Identify which cell holds the provided text, then report its (X, Y) central coordinate. 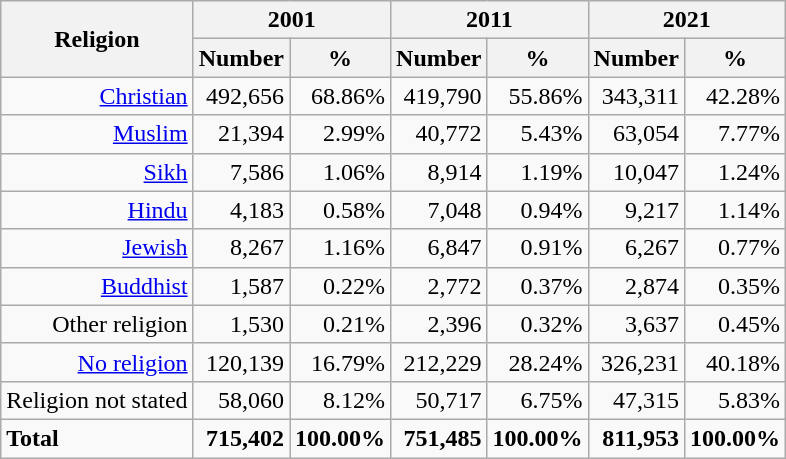
7,048 (439, 210)
42.28% (734, 96)
40.18% (734, 362)
492,656 (241, 96)
Total (97, 438)
8,914 (439, 172)
Muslim (97, 134)
21,394 (241, 134)
0.37% (538, 286)
5.43% (538, 134)
0.32% (538, 324)
811,953 (636, 438)
Christian (97, 96)
0.45% (734, 324)
4,183 (241, 210)
Sikh (97, 172)
1.16% (340, 248)
Other religion (97, 324)
751,485 (439, 438)
6,847 (439, 248)
715,402 (241, 438)
1.14% (734, 210)
2,772 (439, 286)
1,530 (241, 324)
326,231 (636, 362)
Hindu (97, 210)
Religion not stated (97, 400)
No religion (97, 362)
1.19% (538, 172)
1.24% (734, 172)
0.35% (734, 286)
7,586 (241, 172)
55.86% (538, 96)
0.21% (340, 324)
419,790 (439, 96)
Jewish (97, 248)
2021 (686, 20)
2,396 (439, 324)
63,054 (636, 134)
9,217 (636, 210)
0.22% (340, 286)
58,060 (241, 400)
6,267 (636, 248)
8.12% (340, 400)
5.83% (734, 400)
3,637 (636, 324)
40,772 (439, 134)
0.94% (538, 210)
1.06% (340, 172)
2011 (490, 20)
47,315 (636, 400)
2,874 (636, 286)
Buddhist (97, 286)
2001 (292, 20)
50,717 (439, 400)
10,047 (636, 172)
7.77% (734, 134)
120,139 (241, 362)
68.86% (340, 96)
Religion (97, 39)
0.58% (340, 210)
1,587 (241, 286)
2.99% (340, 134)
6.75% (538, 400)
16.79% (340, 362)
28.24% (538, 362)
0.77% (734, 248)
343,311 (636, 96)
212,229 (439, 362)
0.91% (538, 248)
8,267 (241, 248)
